Pinpoint the cell where the given text exists, returning its (x, y) midpoint coordinate. 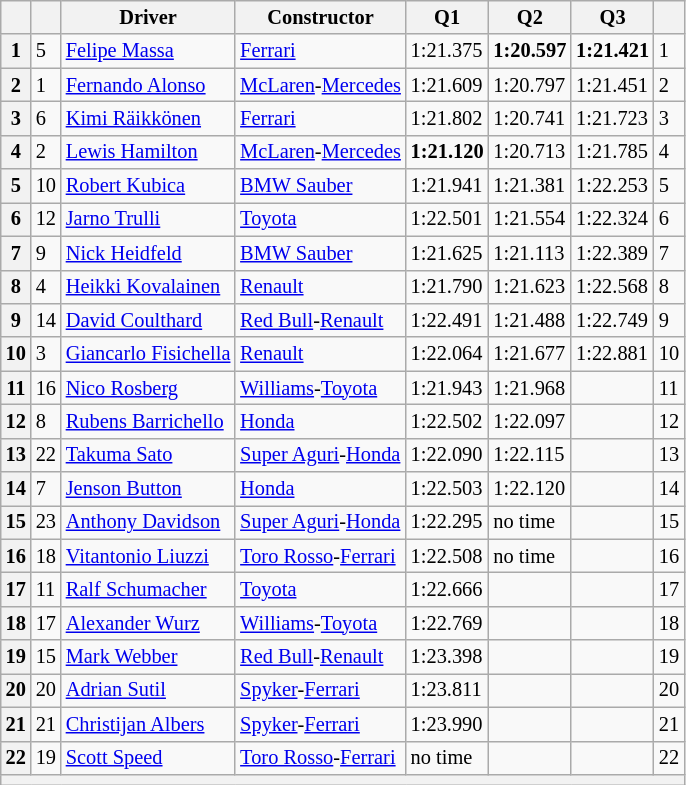
1:21.802 (448, 118)
Nick Heidfeld (148, 253)
Adrian Sutil (148, 690)
1:22.090 (448, 455)
Giancarlo Fisichella (148, 354)
1:21.375 (448, 51)
1:20.797 (530, 85)
1:21.943 (448, 388)
1:22.749 (612, 320)
Jenson Button (148, 489)
Driver (148, 17)
1:22.508 (448, 556)
1:20.741 (530, 118)
David Coulthard (148, 320)
1:21.120 (448, 152)
23 (46, 522)
1:21.723 (612, 118)
1:21.677 (530, 354)
1:22.389 (612, 253)
1:22.502 (448, 421)
Q3 (612, 17)
Vitantonio Liuzzi (148, 556)
1:22.064 (448, 354)
1:21.554 (530, 219)
Christijan Albers (148, 724)
1:21.381 (530, 186)
1:21.609 (448, 85)
Fernando Alonso (148, 85)
Jarno Trulli (148, 219)
Anthony Davidson (148, 522)
Q1 (448, 17)
Alexander Wurz (148, 623)
1:21.625 (448, 253)
1:22.324 (612, 219)
1:21.113 (530, 253)
1:20.713 (530, 152)
1:22.666 (448, 589)
Nico Rosberg (148, 388)
1:23.398 (448, 657)
Robert Kubica (148, 186)
Q2 (530, 17)
1:22.253 (612, 186)
1:21.790 (448, 287)
Ralf Schumacher (148, 589)
Mark Webber (148, 657)
1:21.968 (530, 388)
1:22.295 (448, 522)
1:20.597 (530, 51)
1:22.501 (448, 219)
1:22.115 (530, 455)
1:22.503 (448, 489)
1:21.488 (530, 320)
Scott Speed (148, 758)
1:21.623 (530, 287)
Lewis Hamilton (148, 152)
1:23.990 (448, 724)
1:22.097 (530, 421)
Heikki Kovalainen (148, 287)
1:22.120 (530, 489)
Felipe Massa (148, 51)
1:23.811 (448, 690)
1:21.451 (612, 85)
1:22.568 (612, 287)
Rubens Barrichello (148, 421)
Constructor (320, 17)
1:22.769 (448, 623)
1:22.881 (612, 354)
1:21.421 (612, 51)
Kimi Räikkönen (148, 118)
1:22.491 (448, 320)
1:21.785 (612, 152)
1:21.941 (448, 186)
Takuma Sato (148, 455)
